Find where the given text appears and provide that cell's center as (X, Y) coordinate. 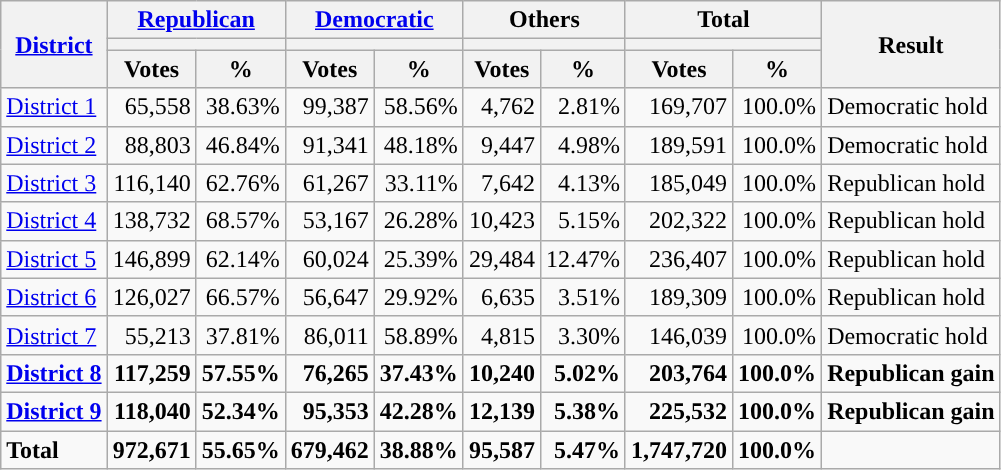
58.89% (418, 335)
61,267 (330, 183)
3.51% (582, 297)
5.15% (582, 221)
203,764 (678, 373)
185,049 (678, 183)
116,140 (152, 183)
25.39% (418, 259)
10,240 (502, 373)
146,039 (678, 335)
District 1 (54, 107)
5.38% (582, 411)
99,387 (330, 107)
146,899 (152, 259)
57.55% (240, 373)
68.57% (240, 221)
District 8 (54, 373)
189,309 (678, 297)
60,024 (330, 259)
District 7 (54, 335)
95,353 (330, 411)
118,040 (152, 411)
55,213 (152, 335)
District 2 (54, 145)
38.88% (418, 449)
46.84% (240, 145)
Others (544, 20)
88,803 (152, 145)
Result (911, 44)
2.81% (582, 107)
10,423 (502, 221)
Republican (196, 20)
District 4 (54, 221)
91,341 (330, 145)
38.63% (240, 107)
37.81% (240, 335)
972,671 (152, 449)
76,265 (330, 373)
679,462 (330, 449)
126,027 (152, 297)
236,407 (678, 259)
169,707 (678, 107)
86,011 (330, 335)
District 3 (54, 183)
4,815 (502, 335)
138,732 (152, 221)
52.34% (240, 411)
95,587 (502, 449)
12,139 (502, 411)
5.02% (582, 373)
29,484 (502, 259)
33.11% (418, 183)
4.13% (582, 183)
58.56% (418, 107)
Democratic (374, 20)
62.14% (240, 259)
65,558 (152, 107)
225,532 (678, 411)
District 9 (54, 411)
4.98% (582, 145)
3.30% (582, 335)
9,447 (502, 145)
42.28% (418, 411)
District 5 (54, 259)
4,762 (502, 107)
6,635 (502, 297)
37.43% (418, 373)
5.47% (582, 449)
189,591 (678, 145)
District 6 (54, 297)
56,647 (330, 297)
29.92% (418, 297)
7,642 (502, 183)
48.18% (418, 145)
117,259 (152, 373)
12.47% (582, 259)
1,747,720 (678, 449)
26.28% (418, 221)
66.57% (240, 297)
53,167 (330, 221)
202,322 (678, 221)
55.65% (240, 449)
62.76% (240, 183)
District (54, 44)
